Pinpoint the cell where the given text exists, returning its [X, Y] midpoint coordinate. 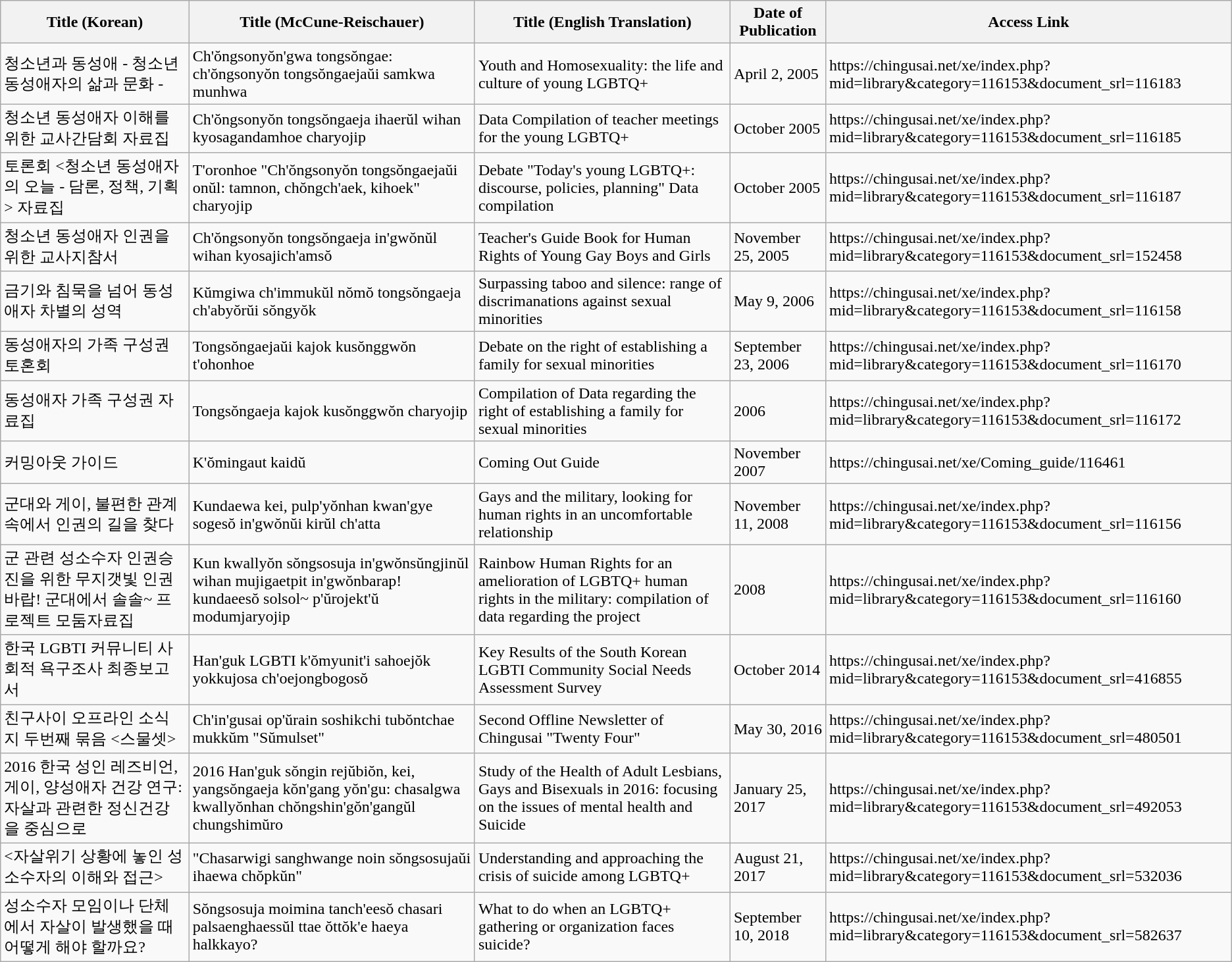
Kŭmgiwa ch'immukŭl nŏmŏ tongsŏngaeja ch'abyŏrŭi sŏngyŏk [332, 302]
Title (McCune-Reischauer) [332, 22]
https://chingusai.net/xe/index.php?mid=library&category=116153&document_srl=416855 [1028, 670]
Title (Korean) [95, 22]
Ch'ŏngsonyŏn tongsŏngaeja in'gwŏnŭl wihan kyosajich'amsŏ [332, 247]
https://chingusai.net/xe/index.php?mid=library&category=116153&document_srl=116172 [1028, 411]
September 10, 2018 [778, 927]
Data Compilation of teacher meetings for the young LGBTQ+ [602, 128]
Ch'in'gusai op'ŭrain soshikchi tubŏntchae mukkŭm "Sŭmulset" [332, 729]
청소년 동성애자 이해를 위한 교사간담회 자료집 [95, 128]
Ch'ŏngsonyŏn tongsŏngaeja ihaerŭl wihan kyosagandamhoe charyojip [332, 128]
Kundaewa kei, pulp'yŏnhan kwan'gye sogesŏ in'gwŏnŭi kirŭl ch'atta [332, 514]
금기와 침묵을 넘어 동성애자 차별의 성역 [95, 302]
Sŏngsosuja moimina tanch'eesŏ chasari palsaenghaessŭl ttae ŏttŏk'e haeya halkkayo? [332, 927]
한국 LGBTI 커뮤니티 사회적 욕구조사 최종보고서 [95, 670]
<자살위기 상황에 놓인 성소수자의 이해와 접근> [95, 868]
https://chingusai.net/xe/index.php?mid=library&category=116153&document_srl=152458 [1028, 247]
September 23, 2006 [778, 356]
Rainbow Human Rights for an amelioration of LGBTQ+ human rights in the military: compilation of data regarding the project [602, 590]
October 2014 [778, 670]
토론회 <청소년 동성애자의 오늘 - 담론, 정책, 기획> 자료집 [95, 188]
Debate on the right of establishing a family for sexual minorities [602, 356]
https://chingusai.net/xe/index.php?mid=library&category=116153&document_srl=532036 [1028, 868]
T'oronhoe "Ch'ŏngsonyŏn tongsŏngaejaŭi onŭl: tamnon, chŏngch'aek, kihoek" charyojip [332, 188]
Study of the Health of Adult Lesbians, Gays and Bisexuals in 2016: focusing on the issues of mental health and Suicide [602, 798]
Tongsŏngaeja kajok kusŏnggwŏn charyojip [332, 411]
November 11, 2008 [778, 514]
Title (English Translation) [602, 22]
Kun kwallyŏn sŏngsosuja in'gwŏnsŭngjinŭl wihan mujigaetpit in'gwŏnbarap! kundaeesŏ solsol~ p'ŭrojekt'ŭ modumjaryojip [332, 590]
https://chingusai.net/xe/index.php?mid=library&category=116153&document_srl=116183 [1028, 74]
Teacher's Guide Book for Human Rights of Young Gay Boys and Girls [602, 247]
군대와 게이, 불편한 관계 속에서 인권의 길을 찾다 [95, 514]
https://chingusai.net/xe/index.php?mid=library&category=116153&document_srl=116156 [1028, 514]
Key Results of the South Korean LGBTI Community Social Needs Assessment Survey [602, 670]
Ch'ŏngsonyŏn'gwa tongsŏngae: ch'ŏngsonyŏn tongsŏngaejaŭi samkwa munhwa [332, 74]
2008 [778, 590]
https://chingusai.net/xe/index.php?mid=library&category=116153&document_srl=116158 [1028, 302]
https://chingusai.net/xe/index.php?mid=library&category=116153&document_srl=582637 [1028, 927]
Date of Publication [778, 22]
Youth and Homosexuality: the life and culture of young LGBTQ+ [602, 74]
"Chasarwigi sanghwange noin sŏngsosujaŭi ihaewa chŏpkŭn" [332, 868]
청소년과 동성애 - 청소년 동성애자의 삶과 문화 - [95, 74]
May 9, 2006 [778, 302]
https://chingusai.net/xe/index.php?mid=library&category=116153&document_srl=116160 [1028, 590]
November 25, 2005 [778, 247]
친구사이 오프라인 소식지 두번째 묶음 <스물셋> [95, 729]
Han'guk LGBTI k'ŏmyunit'i sahoejŏk yokkujosa ch'oejongbogosŏ [332, 670]
https://chingusai.net/xe/index.php?mid=library&category=116153&document_srl=116185 [1028, 128]
Gays and the military, looking for human rights in an uncomfortable relationship [602, 514]
동성애자 가족 구성권 자료집 [95, 411]
https://chingusai.net/xe/Coming_guide/116461 [1028, 462]
Understanding and approaching the crisis of suicide among LGBTQ+ [602, 868]
Debate "Today's young LGBTQ+: discourse, policies, planning" Data compilation [602, 188]
https://chingusai.net/xe/index.php?mid=library&category=116153&document_srl=492053 [1028, 798]
May 30, 2016 [778, 729]
2016 한국 성인 레즈비언, 게이, 양성애자 건강 연구: 자살과 관련한 정신건강을 중심으로 [95, 798]
커밍아웃 가이드 [95, 462]
https://chingusai.net/xe/index.php?mid=library&category=116153&document_srl=480501 [1028, 729]
April 2, 2005 [778, 74]
성소수자 모임이나 단체에서 자살이 발생했을 때 어떻게 해야 할까요? [95, 927]
Access Link [1028, 22]
https://chingusai.net/xe/index.php?mid=library&category=116153&document_srl=116187 [1028, 188]
K'ŏmingaut kaidŭ [332, 462]
November 2007 [778, 462]
Second Offline Newsletter of Chingusai "Twenty Four" [602, 729]
2006 [778, 411]
August 21, 2017 [778, 868]
What to do when an LGBTQ+ gathering or organization faces suicide? [602, 927]
동성애자의 가족 구성권 토혼회 [95, 356]
청소년 동성애자 인권을 위한 교사지참서 [95, 247]
군 관련 성소수자 인권승진을 위한 무지갯빛 인권바랍! 군대에서 솔솔~ 프로젝트 모둠자료집 [95, 590]
Compilation of Data regarding the right of establishing a family for sexual minorities [602, 411]
https://chingusai.net/xe/index.php?mid=library&category=116153&document_srl=116170 [1028, 356]
Coming Out Guide [602, 462]
January 25, 2017 [778, 798]
Tongsŏngaejaŭi kajok kusŏnggwŏn t'ohonhoe [332, 356]
Surpassing taboo and silence: range of discrimanations against sexual minorities [602, 302]
2016 Han'guk sŏngin rejŭbiŏn, kei, yangsŏngaeja kŏn'gang yŏn'gu: chasalgwa kwallyŏnhan chŏngshin'gŏn'gangŭl chungshimŭro [332, 798]
